Identify which cell holds the provided text, then report its (X, Y) central coordinate. 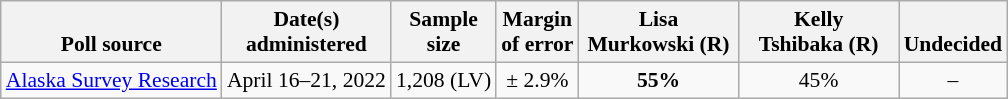
Samplesize (444, 32)
April 16–21, 2022 (306, 80)
Poll source (112, 32)
1,208 (LV) (444, 80)
55% (658, 80)
± 2.9% (537, 80)
45% (819, 80)
Alaska Survey Research (112, 80)
– (953, 80)
Marginof error (537, 32)
KellyTshibaka (R) (819, 32)
LisaMurkowski (R) (658, 32)
Date(s)administered (306, 32)
Undecided (953, 32)
